Find where the given text appears and provide that cell's center as [x, y] coordinate. 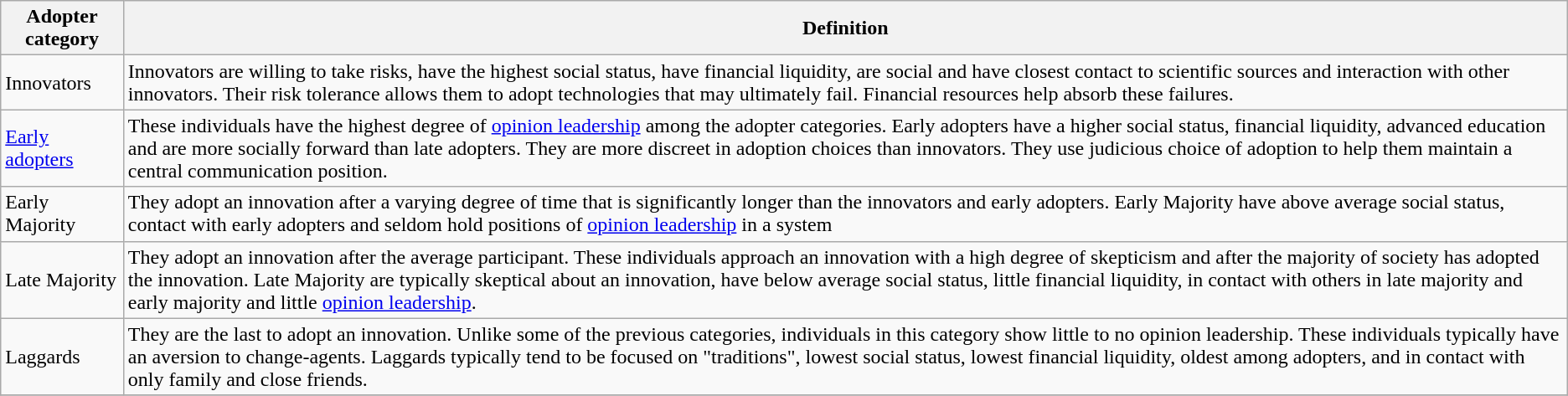
Early Majority [62, 214]
Early adopters [62, 148]
Adopter category [62, 28]
Innovators [62, 82]
Laggards [62, 357]
Late Majority [62, 280]
Definition [845, 28]
